Search for the cell housing the specified text and yield its [x, y] center coordinate. 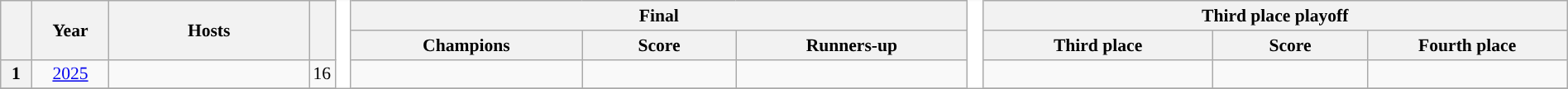
Final [659, 16]
Hosts [209, 30]
16 [323, 74]
1 [17, 74]
Fourth place [1467, 45]
Year [70, 30]
2025 [70, 74]
Third place playoff [1275, 16]
Runners-up [852, 45]
Champions [466, 45]
Third place [1098, 45]
